From the cell containing the given text, extract its center point as [X, Y] coordinate. 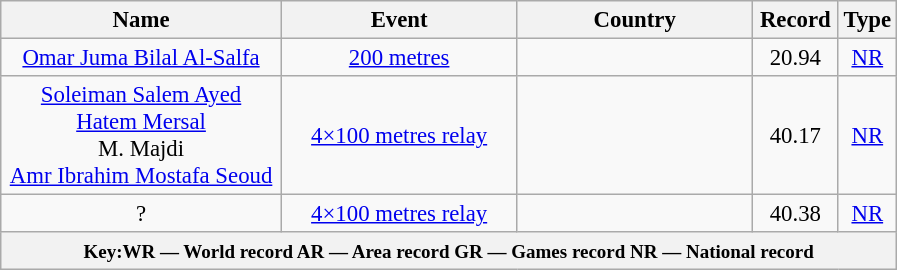
Key:WR — World record AR — Area record GR — Games record NR — National record [449, 251]
200 metres [399, 58]
? [142, 214]
Type [867, 20]
Name [142, 20]
Record [796, 20]
Omar Juma Bilal Al-Salfa [142, 58]
Soleiman Salem AyedHatem MersalM. MajdiAmr Ibrahim Mostafa Seoud [142, 136]
40.38 [796, 214]
Event [399, 20]
Country [635, 20]
20.94 [796, 58]
40.17 [796, 136]
